Return (X, Y) of the center of cell containing provided text 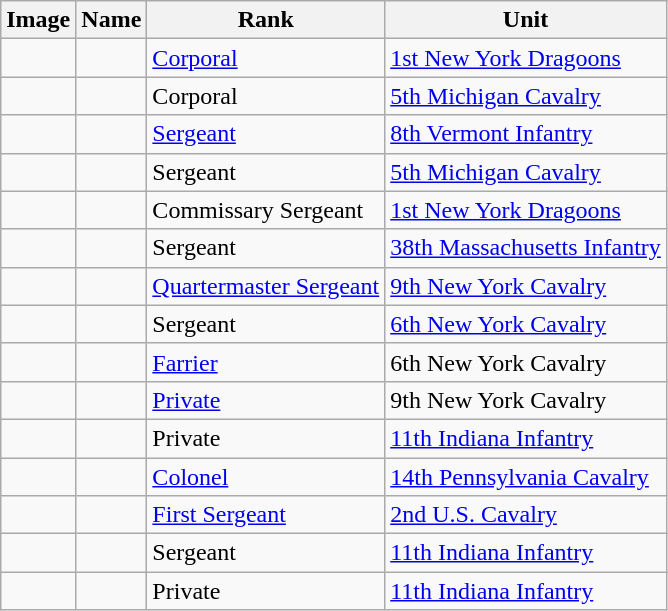
Name (112, 20)
Colonel (266, 477)
Unit (526, 20)
Quartermaster Sergeant (266, 286)
38th Massachusetts Infantry (526, 248)
Commissary Sergeant (266, 210)
First Sergeant (266, 515)
Image (38, 20)
14th Pennsylvania Cavalry (526, 477)
Rank (266, 20)
2nd U.S. Cavalry (526, 515)
Farrier (266, 362)
8th Vermont Infantry (526, 134)
